Scan for the cell matching the given text and deliver its [x, y] coordinate at center. 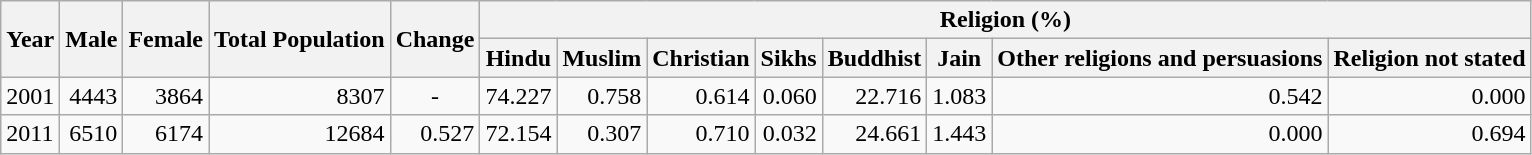
1.083 [960, 96]
3864 [166, 96]
Other religions and persuasions [1160, 58]
0.614 [701, 96]
0.060 [788, 96]
0.758 [602, 96]
0.527 [435, 134]
6174 [166, 134]
0.032 [788, 134]
Muslim [602, 58]
Total Population [300, 39]
Hindu [518, 58]
1.443 [960, 134]
0.542 [1160, 96]
Jain [960, 58]
8307 [300, 96]
Religion (%) [1006, 20]
Christian [701, 58]
Change [435, 39]
0.694 [1430, 134]
74.227 [518, 96]
Year [30, 39]
72.154 [518, 134]
12684 [300, 134]
22.716 [874, 96]
0.710 [701, 134]
Sikhs [788, 58]
2011 [30, 134]
0.307 [602, 134]
2001 [30, 96]
Religion not stated [1430, 58]
Buddhist [874, 58]
Female [166, 39]
4443 [92, 96]
Male [92, 39]
24.661 [874, 134]
- [435, 96]
6510 [92, 134]
